Search for the cell housing the specified text and yield its (X, Y) center coordinate. 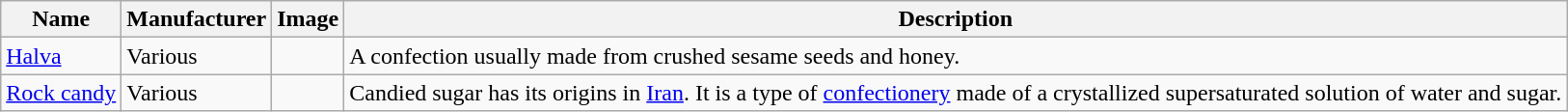
Name (62, 19)
Manufacturer (197, 19)
Candied sugar has its origins in Iran. It is a type of confectionery made of a crystallized supersaturated solution of water and sugar. (956, 93)
Description (956, 19)
A confection usually made from crushed sesame seeds and honey. (956, 56)
Image (309, 19)
Halva (62, 56)
Rock candy (62, 93)
